Provide the [X, Y] coordinate of the cell's center where the given text is located.  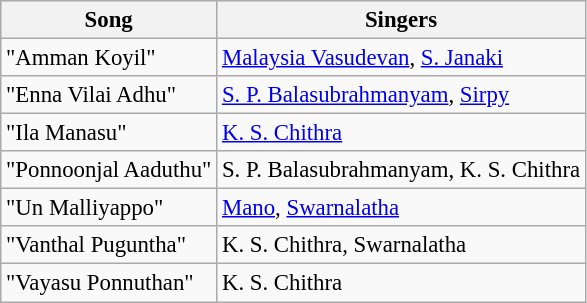
Singers [402, 20]
Malaysia Vasudevan, S. Janaki [402, 58]
"Ponnoonjal Aaduthu" [109, 170]
"Vanthal Puguntha" [109, 245]
Song [109, 20]
"Un Malliyappo" [109, 208]
Mano, Swarnalatha [402, 208]
"Vayasu Ponnuthan" [109, 283]
"Amman Koyil" [109, 58]
"Ila Manasu" [109, 133]
"Enna Vilai Adhu" [109, 95]
S. P. Balasubrahmanyam, Sirpy [402, 95]
K. S. Chithra, Swarnalatha [402, 245]
S. P. Balasubrahmanyam, K. S. Chithra [402, 170]
